Locate the cell with the specified text and output its (X, Y) center coordinate. 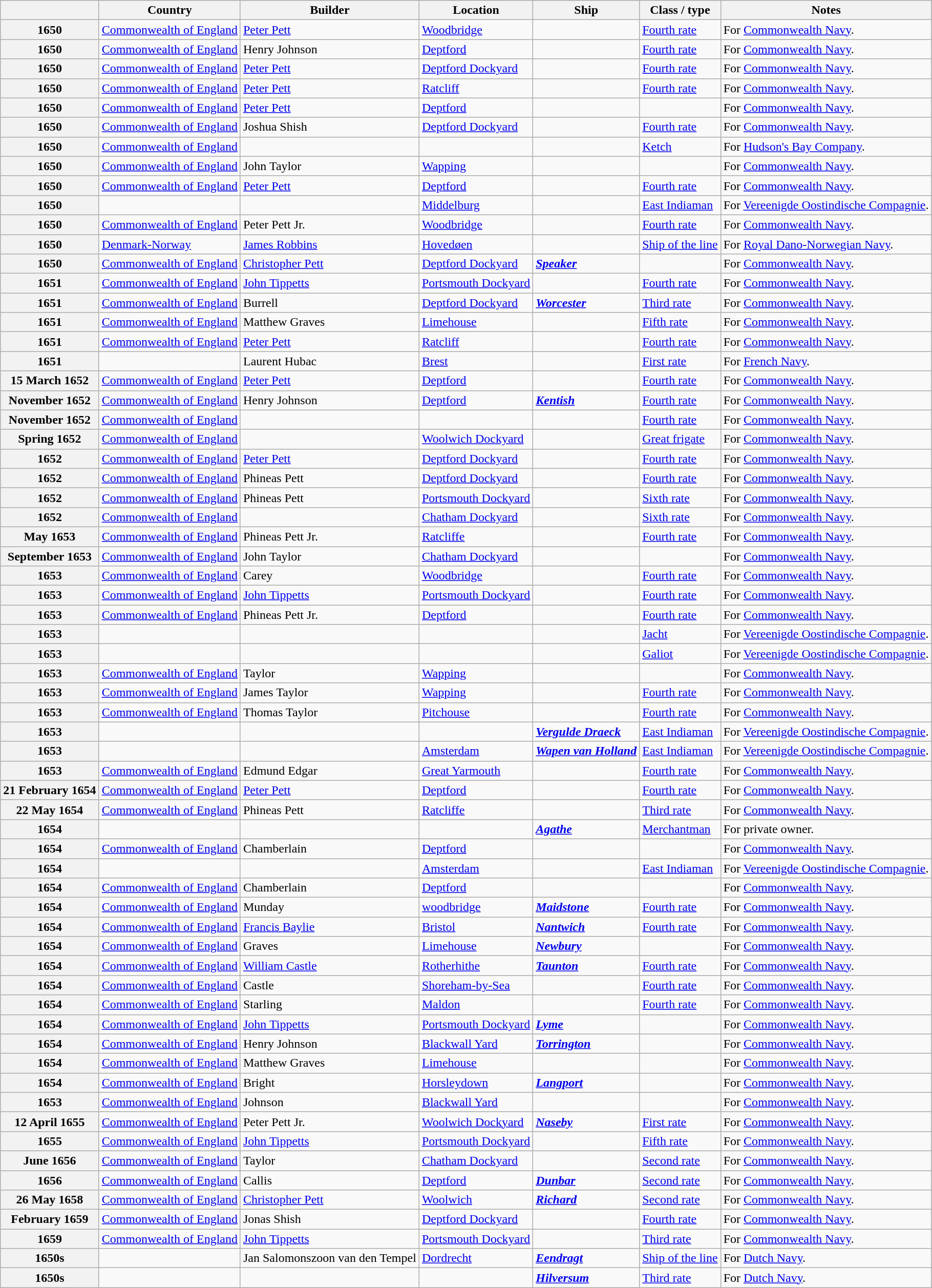
Joshua Shish (330, 127)
Notes (826, 10)
James Taylor (330, 693)
Johnson (330, 1102)
Spring 1652 (50, 439)
Ketch (680, 147)
12 April 1655 (50, 1121)
Class / type (680, 10)
Taunton (586, 966)
Torrington (586, 1044)
James Robbins (330, 244)
Speaker (586, 264)
26 May 1658 (50, 1200)
Jonas Shish (330, 1219)
Great Yarmouth (476, 771)
Woolwich (476, 1200)
Middelburg (476, 205)
21 February 1654 (50, 790)
Starling (330, 1005)
Richard (586, 1200)
Rotherhithe (476, 966)
Merchantman (680, 829)
woodbridge (476, 907)
Callis (330, 1180)
Country (170, 10)
22 May 1654 (50, 809)
Bristol (476, 927)
Ship (586, 10)
May 1653 (50, 536)
Thomas Taylor (330, 712)
Bright (330, 1083)
Hilversum (586, 1278)
Vergulde Draeck (586, 732)
Dordrecht (476, 1258)
Builder (330, 10)
September 1653 (50, 556)
Maldon (476, 1005)
Jacht (680, 634)
Nantwich (586, 927)
1656 (50, 1180)
For Royal Dano-Norwegian Navy. (826, 244)
Great frigate (680, 439)
Denmark-Norway (170, 244)
Newbury (586, 946)
Edmund Edgar (330, 771)
Carey (330, 576)
Eendragt (586, 1258)
Brest (476, 361)
June 1656 (50, 1160)
Burrell (330, 303)
Worcester (586, 303)
Laurent Hubac (330, 361)
Shoreham-by-Sea (476, 985)
February 1659 (50, 1219)
Jan Salomonszoon van den Tempel (330, 1258)
William Castle (330, 966)
Hovedøen (476, 244)
Munday (330, 907)
Dunbar (586, 1180)
Agathe (586, 829)
Wapen van Holland (586, 751)
Pitchouse (476, 712)
Francis Baylie (330, 927)
Graves (330, 946)
Lyme (586, 1024)
Galiot (680, 654)
Horsleydown (476, 1083)
Kentish (586, 400)
1659 (50, 1239)
Naseby (586, 1121)
Castle (330, 985)
1655 (50, 1141)
Maidstone (586, 907)
Location (476, 10)
15 March 1652 (50, 381)
For French Navy. (826, 361)
For Hudson's Bay Company. (826, 147)
For private owner. (826, 829)
Langport (586, 1083)
